Find where the given text appears and provide that cell's center as (X, Y) coordinate. 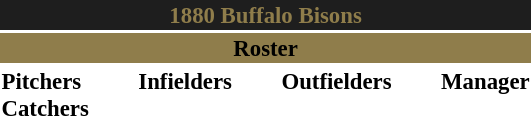
Roster (266, 48)
1880 Buffalo Bisons (266, 15)
